For the text-containing cell, return its midpoint in (x, y) coordinate format. 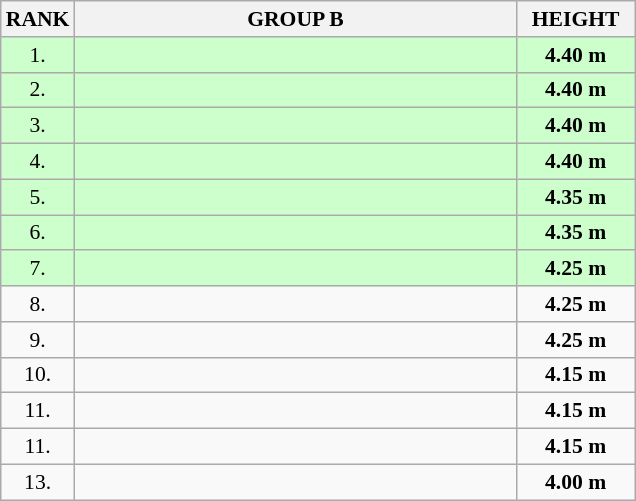
10. (38, 375)
13. (38, 482)
2. (38, 90)
GROUP B (295, 19)
4.00 m (576, 482)
6. (38, 233)
5. (38, 197)
7. (38, 269)
HEIGHT (576, 19)
9. (38, 340)
4. (38, 162)
RANK (38, 19)
8. (38, 304)
3. (38, 126)
1. (38, 55)
